Detect which cell encompasses the target text, then output its [X, Y] center coordinate. 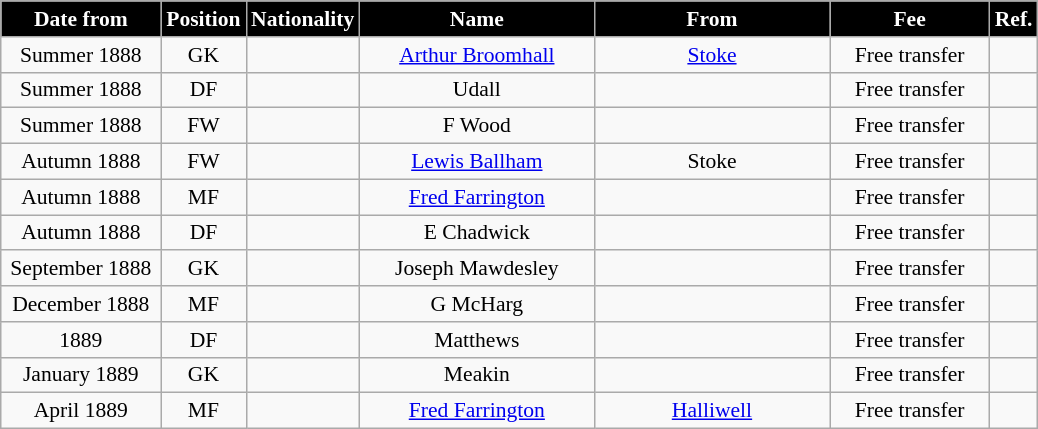
Lewis Ballham [476, 162]
Fee [910, 19]
December 1888 [81, 304]
January 1889 [81, 375]
Position [204, 19]
1889 [81, 340]
From [712, 19]
September 1888 [81, 269]
Arthur Broomhall [476, 55]
F Wood [476, 126]
E Chadwick [476, 233]
G McHarg [476, 304]
Nationality [302, 19]
Name [476, 19]
Ref. [1014, 19]
April 1889 [81, 411]
Matthews [476, 340]
Joseph Mawdesley [476, 269]
Meakin [476, 375]
Halliwell [712, 411]
Udall [476, 90]
Date from [81, 19]
